For the text-containing cell, return its midpoint in [X, Y] coordinate format. 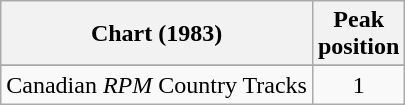
1 [358, 85]
Chart (1983) [157, 34]
Peakposition [358, 34]
Canadian RPM Country Tracks [157, 85]
